For the text-containing cell, return its midpoint in [x, y] coordinate format. 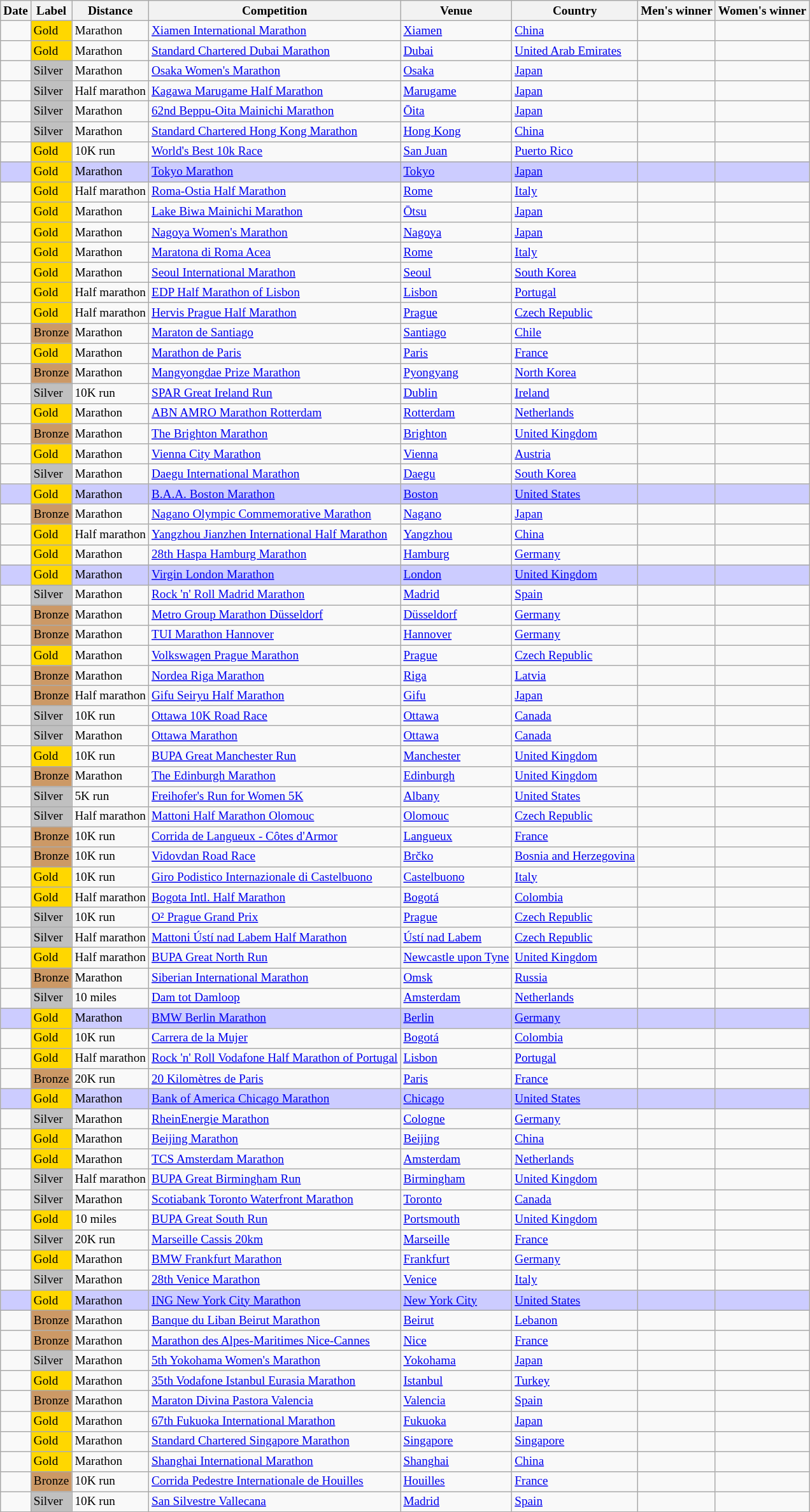
Vidovdan Road Race [274, 857]
Castelbuono [456, 877]
Lebanon [575, 1320]
Chicago [456, 1099]
62nd Beppu-Oita Mainichi Marathon [274, 111]
BMW Frankfurt Marathon [274, 1260]
Albany [456, 797]
Freihofer's Run for Women 5K [274, 797]
5K run [111, 797]
Competition [274, 11]
B.A.A. Boston Marathon [274, 494]
Men's winner [677, 11]
Mangyongdae Prize Marathon [274, 373]
Standard Chartered Hong Kong Marathon [274, 131]
Dubai [456, 51]
Xiamen [456, 31]
Shanghai [456, 1462]
Hervis Prague Half Marathon [274, 313]
Dublin [456, 394]
Tokyo Marathon [274, 172]
Maraton Divina Pastora Valencia [274, 1401]
Berlin [456, 1018]
Ottawa Marathon [274, 736]
Gifu [456, 695]
Marugame [456, 91]
Rock 'n' Roll Madrid Marathon [274, 595]
Pyongyang [456, 373]
Hannover [456, 635]
Roma-Ostia Half Marathon [274, 192]
Nagoya Women's Marathon [274, 232]
Latvia [575, 676]
Osaka Women's Marathon [274, 71]
Corrida Pedestre Internationale de Houilles [274, 1481]
Vienna [456, 454]
Mattoni Half Marathon Olomouc [274, 817]
Seoul [456, 273]
Ōtsu [456, 212]
Fukuoka [456, 1421]
Edinburgh [456, 776]
Label [51, 11]
Portsmouth [456, 1220]
Puerto Rico [575, 152]
Toronto [456, 1199]
Kagawa Marugame Half Marathon [274, 91]
28th Haspa Hamburg Marathon [274, 555]
TCS Amsterdam Marathon [274, 1159]
San Silvestre Vallecana [274, 1502]
Tokyo [456, 172]
Gifu Seiryu Half Marathon [274, 695]
Olomouc [456, 817]
Dam tot Damloop [274, 998]
Birmingham [456, 1180]
Nagano Olympic Commemorative Marathon [274, 515]
The Brighton Marathon [274, 434]
Mattoni Ústí nad Labem Half Marathon [274, 938]
67th Fukuoka International Marathon [274, 1421]
Seoul International Marathon [274, 273]
Russia [575, 978]
Valencia [456, 1401]
Riga [456, 676]
London [456, 574]
Daegu International Marathon [274, 474]
Lake Biwa Mainichi Marathon [274, 212]
ING New York City Marathon [274, 1301]
Houilles [456, 1481]
Maraton de Santiago [274, 333]
O² Prague Grand Prix [274, 917]
Nice [456, 1341]
Ireland [575, 394]
Santiago [456, 333]
Austria [575, 454]
Xiamen International Marathon [274, 31]
Volkswagen Prague Marathon [274, 655]
BUPA Great Birmingham Run [274, 1180]
Marathon des Alpes-Maritimes Nice-Cannes [274, 1341]
Rock 'n' Roll Vodafone Half Marathon of Portugal [274, 1059]
New York City [456, 1301]
Venue [456, 11]
United Arab Emirates [575, 51]
Nagoya [456, 232]
Beirut [456, 1320]
Carrera de la Mujer [274, 1038]
Standard Chartered Dubai Marathon [274, 51]
Marathon de Paris [274, 353]
Daegu [456, 474]
TUI Marathon Hannover [274, 635]
Distance [111, 11]
Nordea Riga Marathon [274, 676]
Shanghai International Marathon [274, 1462]
Beijing Marathon [274, 1139]
Yokohama [456, 1360]
Hamburg [456, 555]
Istanbul [456, 1381]
Giro Podistico Internazionale di Castelbuono [274, 877]
20 Kilomètres de Paris [274, 1079]
Langueux [456, 837]
Country [575, 11]
Frankfurt [456, 1260]
Omsk [456, 978]
BUPA Great South Run [274, 1220]
Bogota Intl. Half Marathon [274, 897]
Venice [456, 1280]
BUPA Great North Run [274, 958]
Brčko [456, 857]
Marseille Cassis 20km [274, 1240]
RheinEnergie Marathon [274, 1119]
Yangzhou [456, 534]
Scotiabank Toronto Waterfront Marathon [274, 1199]
Metro Group Marathon Düsseldorf [274, 615]
EDP Half Marathon of Lisbon [274, 293]
5th Yokohama Women's Marathon [274, 1360]
Maratona di Roma Acea [274, 252]
North Korea [575, 373]
BMW Berlin Marathon [274, 1018]
Date [16, 11]
Ottawa 10K Road Race [274, 716]
Siberian International Marathon [274, 978]
Ústí nad Labem [456, 938]
Newcastle upon Tyne [456, 958]
ABN AMRO Marathon Rotterdam [274, 413]
Chile [575, 333]
Boston [456, 494]
Manchester [456, 756]
35th Vodafone Istanbul Eurasia Marathon [274, 1381]
SPAR Great Ireland Run [274, 394]
Düsseldorf [456, 615]
Turkey [575, 1381]
Brighton [456, 434]
Marseille [456, 1240]
Virgin London Marathon [274, 574]
Standard Chartered Singapore Marathon [274, 1441]
Ōita [456, 111]
Bosnia and Herzegovina [575, 857]
Yangzhou Jianzhen International Half Marathon [274, 534]
World's Best 10k Race [274, 152]
Osaka [456, 71]
Corrida de Langueux - Côtes d'Armor [274, 837]
Rotterdam [456, 413]
Beijing [456, 1139]
Bank of America Chicago Marathon [274, 1099]
The Edinburgh Marathon [274, 776]
Vienna City Marathon [274, 454]
28th Venice Marathon [274, 1280]
Nagano [456, 515]
Hong Kong [456, 131]
San Juan [456, 152]
Cologne [456, 1119]
BUPA Great Manchester Run [274, 756]
Women's winner [762, 11]
Banque du Liban Beirut Marathon [274, 1320]
